Detect which cell encompasses the target text, then output its [x, y] center coordinate. 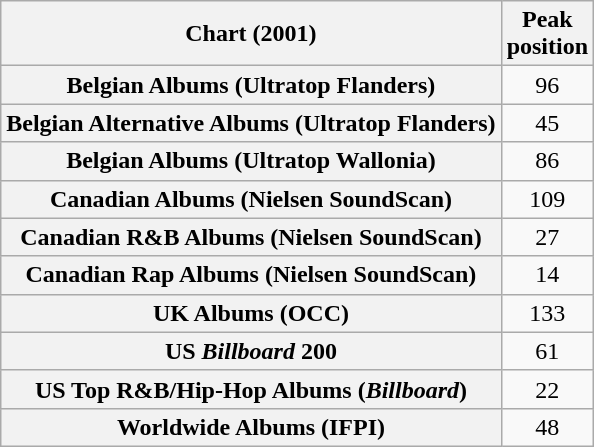
Peakposition [547, 34]
UK Albums (OCC) [251, 313]
109 [547, 199]
US Billboard 200 [251, 351]
US Top R&B/Hip-Hop Albums (Billboard) [251, 389]
Canadian Albums (Nielsen SoundScan) [251, 199]
86 [547, 161]
22 [547, 389]
Belgian Alternative Albums (Ultratop Flanders) [251, 123]
Worldwide Albums (IFPI) [251, 427]
Belgian Albums (Ultratop Flanders) [251, 85]
96 [547, 85]
14 [547, 275]
Canadian R&B Albums (Nielsen SoundScan) [251, 237]
133 [547, 313]
Canadian Rap Albums (Nielsen SoundScan) [251, 275]
Chart (2001) [251, 34]
45 [547, 123]
61 [547, 351]
48 [547, 427]
Belgian Albums (Ultratop Wallonia) [251, 161]
27 [547, 237]
